Return the [X, Y] coordinate for the center point of the cell that contains the specified text.  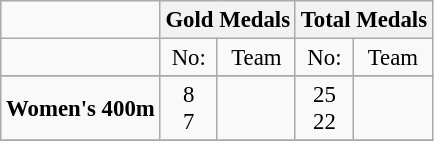
Gold Medals [228, 20]
Total Medals [364, 20]
25 22 [324, 108]
Women's 400m [80, 108]
8 7 [188, 108]
